Extract the (x, y) coordinate from the center of the cell holding the provided text.  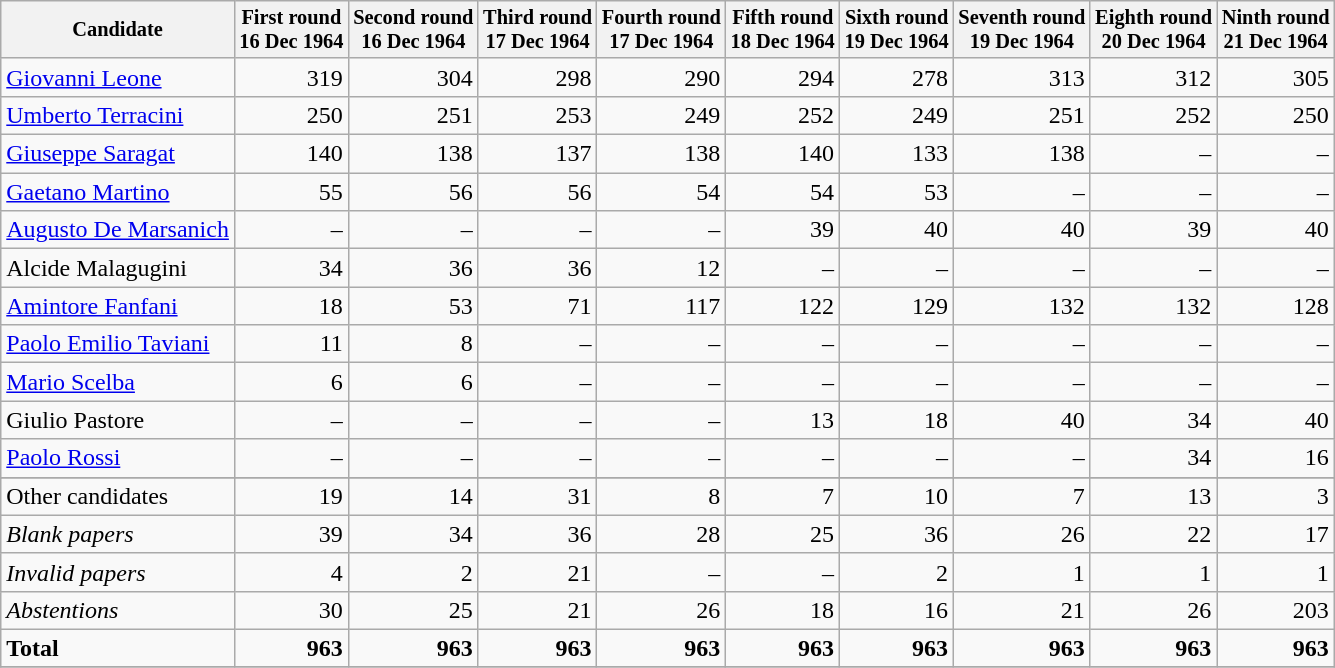
313 (1022, 77)
290 (662, 77)
31 (538, 496)
Eighth round20 Dec 1964 (1154, 30)
28 (662, 534)
319 (291, 77)
10 (897, 496)
Candidate (118, 30)
Ninth round21 Dec 1964 (1276, 30)
Gaetano Martino (118, 192)
55 (291, 192)
Abstentions (118, 610)
4 (291, 572)
129 (897, 306)
Umberto Terracini (118, 115)
Augusto De Marsanich (118, 230)
Invalid papers (118, 572)
Second round16 Dec 1964 (413, 30)
Giovanni Leone (118, 77)
117 (662, 306)
312 (1154, 77)
278 (897, 77)
Alcide Malagugini (118, 268)
Mario Scelba (118, 382)
128 (1276, 306)
305 (1276, 77)
Amintore Fanfani (118, 306)
71 (538, 306)
Paolo Rossi (118, 458)
Total (118, 648)
30 (291, 610)
3 (1276, 496)
First round16 Dec 1964 (291, 30)
22 (1154, 534)
11 (291, 344)
17 (1276, 534)
Blank papers (118, 534)
137 (538, 154)
298 (538, 77)
12 (662, 268)
19 (291, 496)
Paolo Emilio Taviani (118, 344)
Other candidates (118, 496)
Giuseppe Saragat (118, 154)
122 (783, 306)
253 (538, 115)
304 (413, 77)
Third round17 Dec 1964 (538, 30)
203 (1276, 610)
294 (783, 77)
Seventh round19 Dec 1964 (1022, 30)
Sixth round19 Dec 1964 (897, 30)
Fourth round17 Dec 1964 (662, 30)
14 (413, 496)
Fifth round18 Dec 1964 (783, 30)
Giulio Pastore (118, 420)
133 (897, 154)
